Capture the cell that displays the provided text and extract its (x, y) central coordinate. 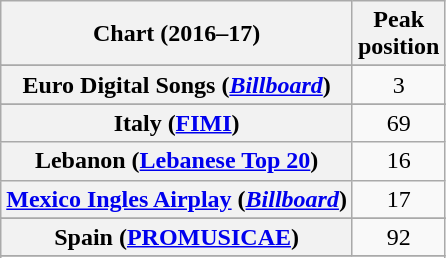
69 (398, 123)
Spain (PROMUSICAE) (177, 237)
Euro Digital Songs (Billboard) (177, 85)
Mexico Ingles Airplay (Billboard) (177, 199)
17 (398, 199)
92 (398, 237)
Chart (2016–17) (177, 34)
Lebanon (Lebanese Top 20) (177, 161)
3 (398, 85)
Peak position (398, 34)
Italy (FIMI) (177, 123)
16 (398, 161)
